Pinpoint the cell where the given text exists, returning its (x, y) midpoint coordinate. 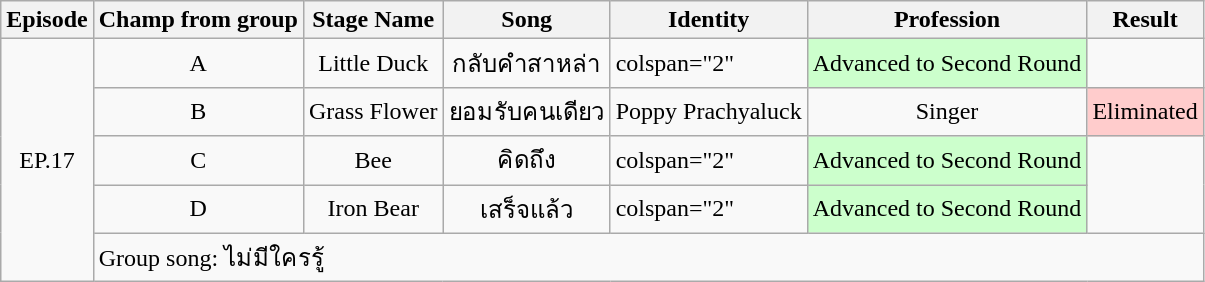
B (198, 112)
Identity (708, 20)
A (198, 64)
Poppy Prachyaluck (708, 112)
Bee (373, 160)
Little Duck (373, 64)
EP.17 (47, 160)
Grass Flower (373, 112)
ยอมรับคนเดียว (526, 112)
Eliminated (1145, 112)
Stage Name (373, 20)
คิดถึง (526, 160)
Song (526, 20)
D (198, 208)
Group song: ไม่มีใครรู้ (648, 258)
Iron Bear (373, 208)
Profession (947, 20)
Champ from group (198, 20)
Result (1145, 20)
Singer (947, 112)
C (198, 160)
Episode (47, 20)
เสร็จแล้ว (526, 208)
กลับคำสาหล่า (526, 64)
